Detect which cell encompasses the target text, then output its [x, y] center coordinate. 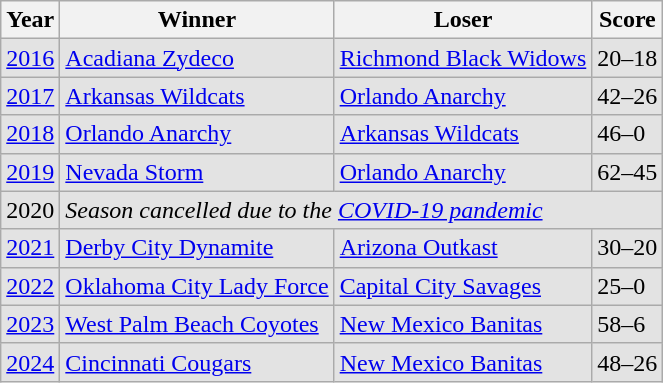
Season cancelled due to the COVID-19 pandemic [362, 210]
Richmond Black Widows [463, 58]
Oklahoma City Lady Force [197, 286]
2016 [30, 58]
20–18 [628, 58]
48–26 [628, 362]
2023 [30, 324]
2022 [30, 286]
2017 [30, 96]
Capital City Savages [463, 286]
Derby City Dynamite [197, 248]
Loser [463, 20]
Winner [197, 20]
62–45 [628, 172]
2020 [30, 210]
2024 [30, 362]
Score [628, 20]
2021 [30, 248]
Year [30, 20]
West Palm Beach Coyotes [197, 324]
58–6 [628, 324]
Arizona Outkast [463, 248]
2018 [30, 134]
Cincinnati Cougars [197, 362]
2019 [30, 172]
Acadiana Zydeco [197, 58]
30–20 [628, 248]
42–26 [628, 96]
25–0 [628, 286]
46–0 [628, 134]
Nevada Storm [197, 172]
